Pinpoint the cell where the given text exists, returning its (X, Y) midpoint coordinate. 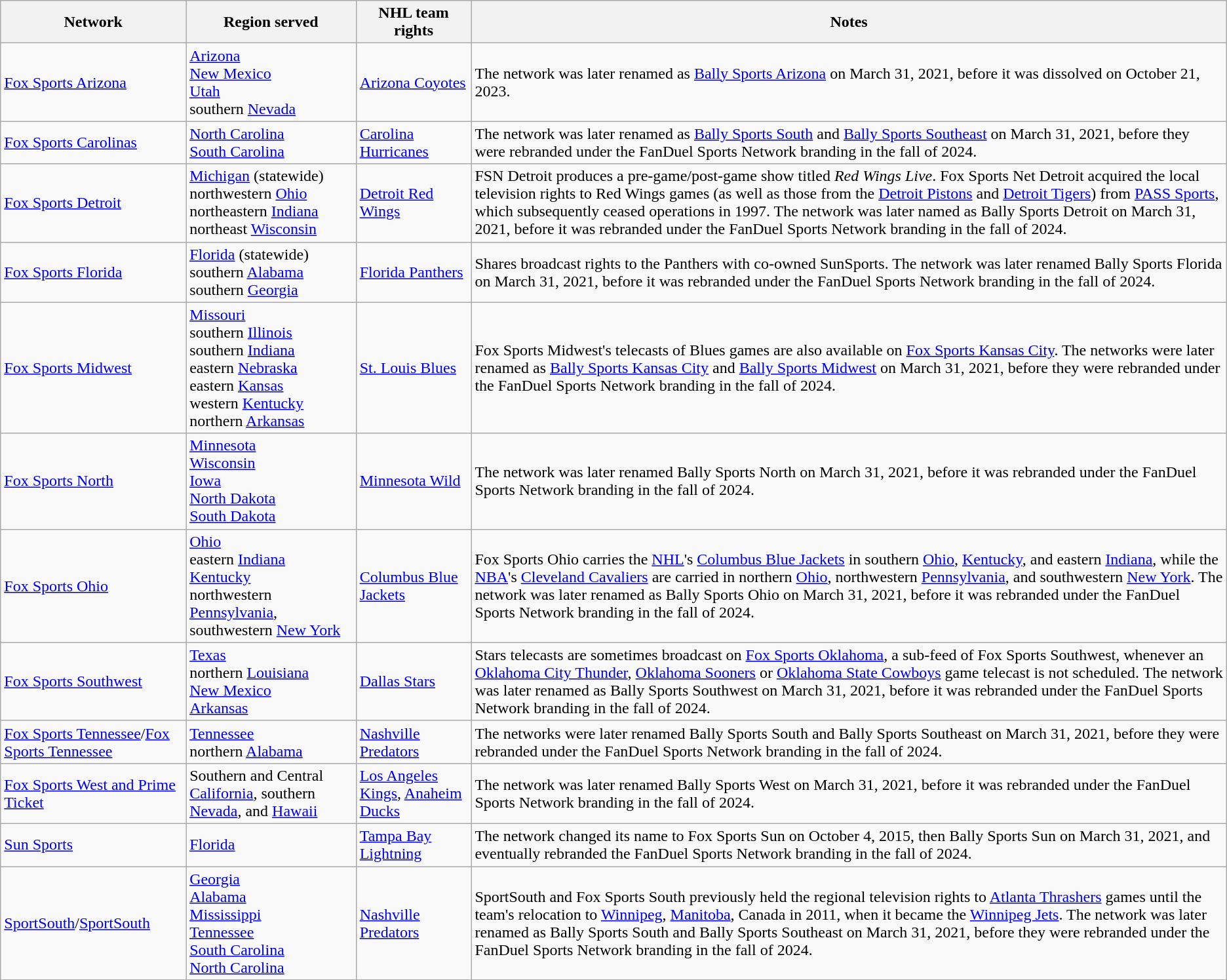
Arizona Coyotes (414, 83)
MinnesotaWisconsinIowaNorth DakotaSouth Dakota (271, 481)
Network (93, 22)
Missourisouthern Illinoissouthern Indianaeastern Nebraskaeastern Kansaswestern Kentuckynorthern Arkansas (271, 368)
Fox Sports Tennessee/Fox Sports Tennessee (93, 742)
Tampa Bay Lightning (414, 844)
The network was later renamed as Bally Sports Arizona on March 31, 2021, before it was dissolved on October 21, 2023. (849, 83)
Dallas Stars (414, 682)
Detroit Red Wings (414, 203)
Sun Sports (93, 844)
Los Angeles Kings, Anaheim Ducks (414, 793)
Southern and Central California, southern Nevada, and Hawaii (271, 793)
Fox Sports Detroit (93, 203)
Fox Sports Florida (93, 272)
Columbus Blue Jackets (414, 586)
Fox Sports Southwest (93, 682)
St. Louis Blues (414, 368)
Florida (271, 844)
Notes (849, 22)
Fox Sports Midwest (93, 368)
Fox Sports Carolinas (93, 143)
North CarolinaSouth Carolina (271, 143)
Fox Sports North (93, 481)
Carolina Hurricanes (414, 143)
GeorgiaAlabamaMississippiTennesseeSouth CarolinaNorth Carolina (271, 923)
Florida Panthers (414, 272)
Texasnorthern LouisianaNew MexicoArkansas (271, 682)
SportSouth/SportSouth (93, 923)
Florida (statewide)southern Alabamasouthern Georgia (271, 272)
Fox Sports Arizona (93, 83)
Ohioeastern IndianaKentuckynorthwestern Pennsylvania, southwestern New York (271, 586)
NHL team rights (414, 22)
Fox Sports Ohio (93, 586)
Minnesota Wild (414, 481)
Michigan (statewide)northwestern Ohionortheastern Indiananortheast Wisconsin (271, 203)
Fox Sports West and Prime Ticket (93, 793)
Region served (271, 22)
ArizonaNew MexicoUtahsouthern Nevada (271, 83)
Tennesseenorthern Alabama (271, 742)
